Provide the [X, Y] coordinate of the cell's center where the given text is located.  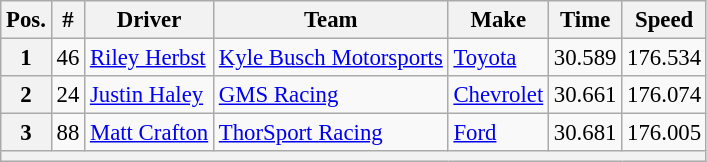
3 [26, 133]
Riley Herbst [150, 58]
Speed [664, 20]
46 [68, 58]
2 [26, 95]
30.681 [586, 133]
Team [330, 20]
24 [68, 95]
Matt Crafton [150, 133]
176.074 [664, 95]
Time [586, 20]
Kyle Busch Motorsports [330, 58]
Toyota [498, 58]
Make [498, 20]
176.005 [664, 133]
176.534 [664, 58]
88 [68, 133]
# [68, 20]
Justin Haley [150, 95]
ThorSport Racing [330, 133]
Pos. [26, 20]
GMS Racing [330, 95]
Ford [498, 133]
30.661 [586, 95]
30.589 [586, 58]
Driver [150, 20]
1 [26, 58]
Chevrolet [498, 95]
